From the cell containing the given text, extract its center point as [x, y] coordinate. 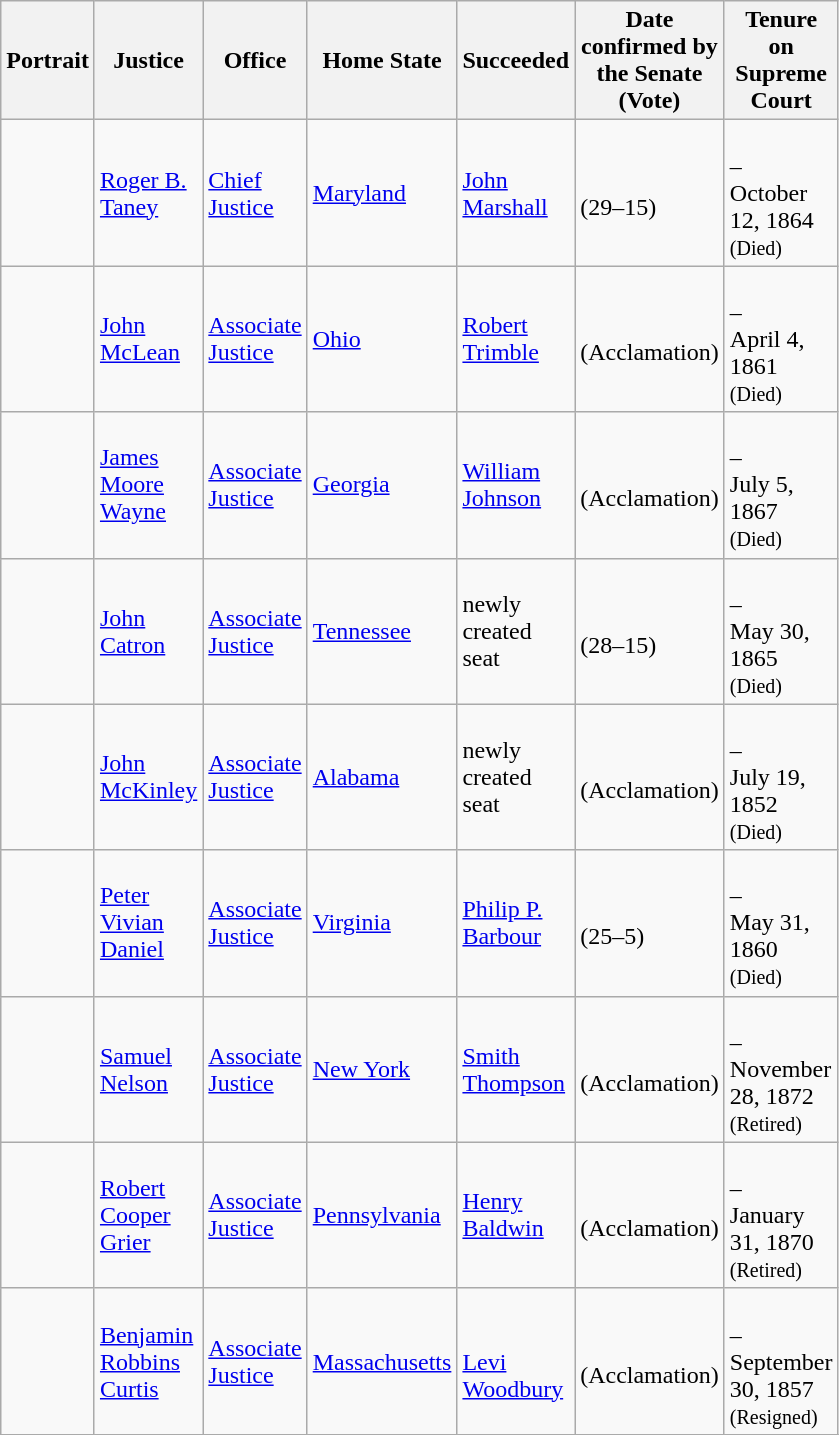
John Marshall [516, 193]
–October 12, 1864(Died) [781, 193]
Henry Baldwin [516, 1215]
Peter Vivian Daniel [148, 923]
Philip P. Barbour [516, 923]
Georgia [382, 485]
Succeeded [516, 60]
Home State [382, 60]
–May 31, 1860(Died) [781, 923]
–January 31, 1870(Retired) [781, 1215]
Chief Justice [255, 193]
James Moore Wayne [148, 485]
Massachusetts [382, 1361]
Tennessee [382, 631]
–April 4, 1861(Died) [781, 339]
Tenure on Supreme Court [781, 60]
Pennsylvania [382, 1215]
Maryland [382, 193]
Robert Trimble [516, 339]
Alabama [382, 777]
Portrait [48, 60]
William Johnson [516, 485]
(29–15) [650, 193]
Virginia [382, 923]
–November 28, 1872(Retired) [781, 1069]
Ohio [382, 339]
John McKinley [148, 777]
Robert Cooper Grier [148, 1215]
–July 19, 1852(Died) [781, 777]
Office [255, 60]
(25–5) [650, 923]
Levi Woodbury [516, 1361]
–May 30, 1865(Died) [781, 631]
Samuel Nelson [148, 1069]
John McLean [148, 339]
Date confirmed by the Senate(Vote) [650, 60]
(28–15) [650, 631]
Smith Thompson [516, 1069]
John Catron [148, 631]
New York [382, 1069]
–September 30, 1857(Resigned) [781, 1361]
Benjamin Robbins Curtis [148, 1361]
Justice [148, 60]
–July 5, 1867(Died) [781, 485]
Roger B. Taney [148, 193]
